Pinpoint the cell where the given text exists, returning its [X, Y] midpoint coordinate. 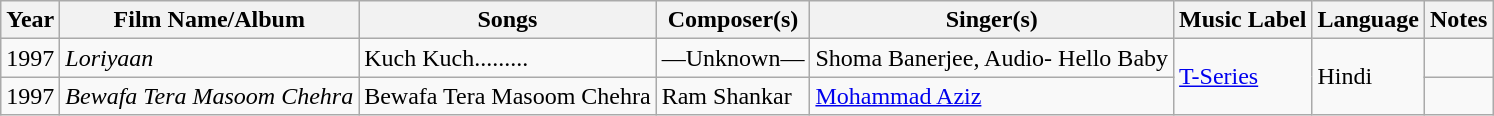
Composer(s) [733, 20]
T-Series [1243, 77]
Hindi [1368, 77]
Loriyaan [210, 58]
Songs [508, 20]
Film Name/Album [210, 20]
Language [1368, 20]
Year [30, 20]
Shoma Banerjee, Audio- Hello Baby [992, 58]
Kuch Kuch......... [508, 58]
—Unknown— [733, 58]
Music Label [1243, 20]
Ram Shankar [733, 96]
Notes [1458, 20]
Singer(s) [992, 20]
Mohammad Aziz [992, 96]
